Find where the given text appears and provide that cell's center as [x, y] coordinate. 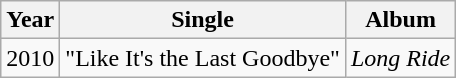
"Like It's the Last Goodbye" [203, 58]
2010 [30, 58]
Single [203, 20]
Year [30, 20]
Long Ride [400, 58]
Album [400, 20]
